Pinpoint the cell where the given text exists, returning its [X, Y] midpoint coordinate. 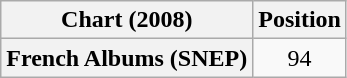
Position [300, 20]
Chart (2008) [127, 20]
French Albums (SNEP) [127, 58]
94 [300, 58]
